Detect which cell encompasses the target text, then output its [x, y] center coordinate. 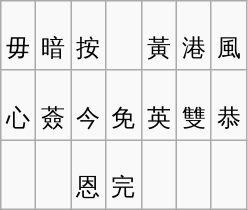
暗 [54, 36]
雙 [194, 105]
港 [194, 36]
薟 [54, 105]
完 [124, 175]
毋 [18, 36]
按 [88, 36]
恩 [88, 175]
英 [158, 105]
今 [88, 105]
風 [228, 36]
免 [124, 105]
黃 [158, 36]
心 [18, 105]
恭 [228, 105]
